Detect which cell encompasses the target text, then output its (x, y) center coordinate. 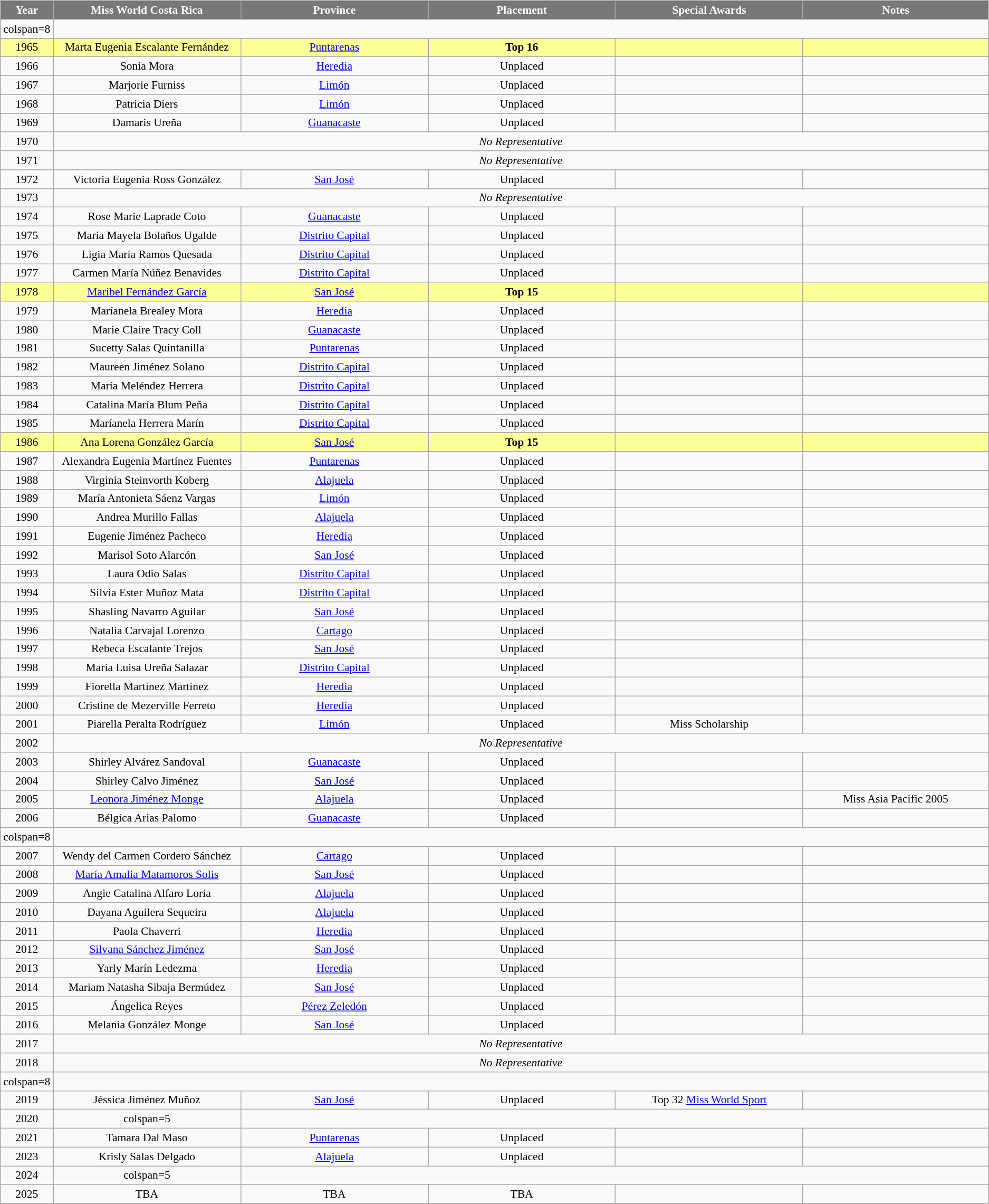
Rose Marie Laprade Coto (147, 217)
Notes (896, 10)
1995 (27, 611)
Eugenie Jiménez Pacheco (147, 537)
1977 (27, 273)
Dayana Aguilera Sequeira (147, 912)
Melania González Monge (147, 1025)
1985 (27, 424)
Andrea Murillo Fallas (147, 518)
Jéssica Jiménez Muñoz (147, 1100)
1972 (27, 179)
1974 (27, 217)
1976 (27, 254)
Sonia Mora (147, 66)
1968 (27, 104)
2013 (27, 969)
Ángelica Reyes (147, 1006)
2001 (27, 724)
2011 (27, 931)
1997 (27, 649)
1987 (27, 461)
Ligia María Ramos Quesada (147, 254)
2003 (27, 762)
Bélgica Arias Palomo (147, 818)
Silvia Ester Muñoz Mata (147, 593)
1983 (27, 386)
Alexandra Eugenia Martínez Fuentes (147, 461)
Silvana Sánchez Jiménez (147, 950)
Tamara Dal Maso (147, 1138)
1989 (27, 499)
Patricia Diers (147, 104)
1991 (27, 537)
1996 (27, 630)
Placement (522, 10)
Cristine de Mezerville Ferreto (147, 705)
Shirley Calvo Jiménez (147, 781)
1969 (27, 123)
Shasling Navarro Aguilar (147, 611)
1986 (27, 443)
Maureen Jiménez Solano (147, 367)
Virginia Steinvorth Koberg (147, 480)
2016 (27, 1025)
Paola Chaverri (147, 931)
1975 (27, 236)
Shirley Alvárez Sandoval (147, 762)
1967 (27, 85)
2014 (27, 988)
Top 32 Miss World Sport (709, 1100)
1982 (27, 367)
Province (334, 10)
Yarly Marín Ledezma (147, 969)
Maríanela Herrera Marín (147, 424)
2012 (27, 950)
1971 (27, 160)
1994 (27, 593)
Piarella Peralta Rodríguez (147, 724)
María Meléndez Herrera (147, 386)
2020 (27, 1119)
Krisly Salas Delgado (147, 1157)
Miss World Costa Rica (147, 10)
Ana Lorena González García (147, 443)
Mariam Natasha Sibaja Bermúdez (147, 988)
1970 (27, 142)
María Antonieta Sáenz Vargas (147, 499)
1990 (27, 518)
1978 (27, 292)
Damaris Ureña (147, 123)
1980 (27, 330)
1999 (27, 687)
1981 (27, 348)
2017 (27, 1044)
Angie Catalina Alfaro Loria (147, 894)
María Amalia Matamoros Solis (147, 875)
Marie Claire Tracy Coll (147, 330)
Year (27, 10)
2006 (27, 818)
Marjorie Furniss (147, 85)
2025 (27, 1195)
Wendy del Carmen Cordero Sánchez (147, 856)
Marta Eugenia Escalante Fernández (147, 47)
2018 (27, 1063)
1984 (27, 405)
Maríanela Brealey Mora (147, 311)
Natalia Carvajal Lorenzo (147, 630)
Victoria Eugenia Ross González (147, 179)
2008 (27, 875)
2024 (27, 1176)
Sucetty Salas Quintanilla (147, 348)
María Luisa Ureña Salazar (147, 668)
Special Awards (709, 10)
2005 (27, 799)
Pérez Zeledón (334, 1006)
1988 (27, 480)
Laura Odio Salas (147, 574)
1993 (27, 574)
Miss Asia Pacific 2005 (896, 799)
Top 16 (522, 47)
2009 (27, 894)
1998 (27, 668)
Miss Scholarship (709, 724)
Catalina María Blum Peña (147, 405)
1966 (27, 66)
1965 (27, 47)
2000 (27, 705)
Fiorella Martínez Martínez (147, 687)
1992 (27, 555)
2019 (27, 1100)
Marisol Soto Alarcón (147, 555)
2010 (27, 912)
Maribel Fernández García (147, 292)
María Mayela Bolaños Ugalde (147, 236)
2015 (27, 1006)
2023 (27, 1157)
2007 (27, 856)
2004 (27, 781)
Leonora Jiménez Monge (147, 799)
1979 (27, 311)
2002 (27, 743)
Rebeca Escalante Trejos (147, 649)
Carmen María Núñez Benavides (147, 273)
1973 (27, 198)
2021 (27, 1138)
